From the cell containing the given text, extract its center point as [X, Y] coordinate. 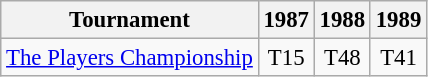
1988 [342, 20]
T41 [398, 58]
The Players Championship [130, 58]
Tournament [130, 20]
T48 [342, 58]
1989 [398, 20]
T15 [286, 58]
1987 [286, 20]
